Search for the cell housing the specified text and yield its [x, y] center coordinate. 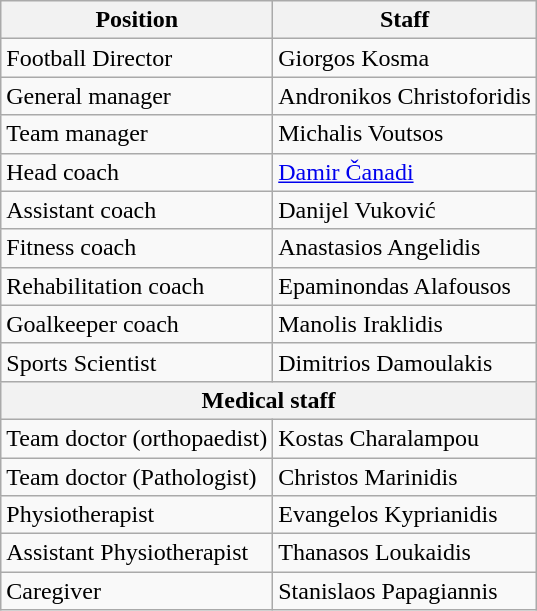
Thanasos Loukaidis [405, 553]
Medical staff [269, 400]
Stanislaos Papagiannis [405, 591]
Team manager [137, 134]
Danijel Vuković [405, 210]
Physiotherapist [137, 515]
Kostas Charalampou [405, 438]
Giorgos Kosma [405, 58]
Team doctor (orthopaedist) [137, 438]
Goalkeeper coach [137, 324]
Rehabilitation coach [137, 286]
Football Director [137, 58]
Assistant coach [137, 210]
General manager [137, 96]
Head coach [137, 172]
Michalis Voutsos [405, 134]
Andronikos Christoforidis [405, 96]
Staff [405, 20]
Christos Marinidis [405, 477]
Caregiver [137, 591]
Manolis Iraklidis [405, 324]
Anastasios Angelidis [405, 248]
Team doctor (Pathologist) [137, 477]
Fitness coach [137, 248]
Evangelos Kyprianidis [405, 515]
Assistant Physiotherapist [137, 553]
Damir Čanadi [405, 172]
Position [137, 20]
Sports Scientist [137, 362]
Dimitrios Damoulakis [405, 362]
Epaminondas Alafousos [405, 286]
